Detect which cell encompasses the target text, then output its (x, y) center coordinate. 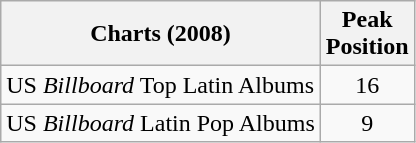
16 (367, 85)
Charts (2008) (161, 34)
PeakPosition (367, 34)
US Billboard Latin Pop Albums (161, 123)
9 (367, 123)
US Billboard Top Latin Albums (161, 85)
